Output the [X, Y] coordinate of the center of the cell containing the given text.  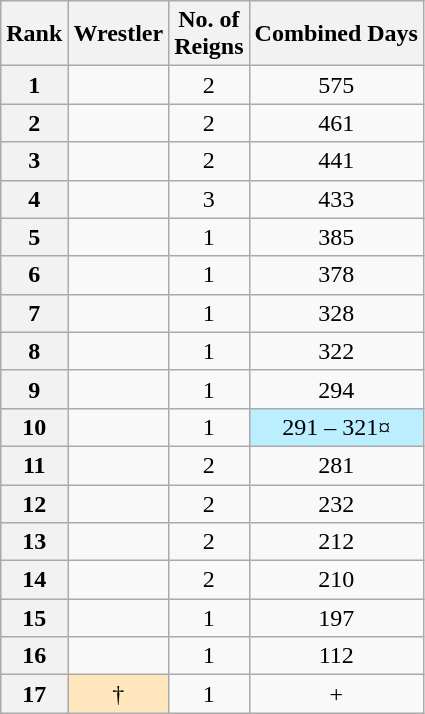
Combined Days [336, 34]
11 [34, 465]
575 [336, 85]
322 [336, 351]
212 [336, 542]
328 [336, 313]
13 [34, 542]
Wrestler [118, 34]
291 – 321¤ [336, 427]
112 [336, 656]
+ [336, 694]
17 [34, 694]
433 [336, 199]
6 [34, 275]
14 [34, 580]
210 [336, 580]
12 [34, 503]
294 [336, 389]
No. ofReigns [209, 34]
281 [336, 465]
16 [34, 656]
197 [336, 618]
232 [336, 503]
4 [34, 199]
7 [34, 313]
8 [34, 351]
441 [336, 161]
9 [34, 389]
† [118, 694]
461 [336, 123]
Rank [34, 34]
385 [336, 237]
15 [34, 618]
5 [34, 237]
10 [34, 427]
378 [336, 275]
